Return [x, y] of the center of cell containing provided text 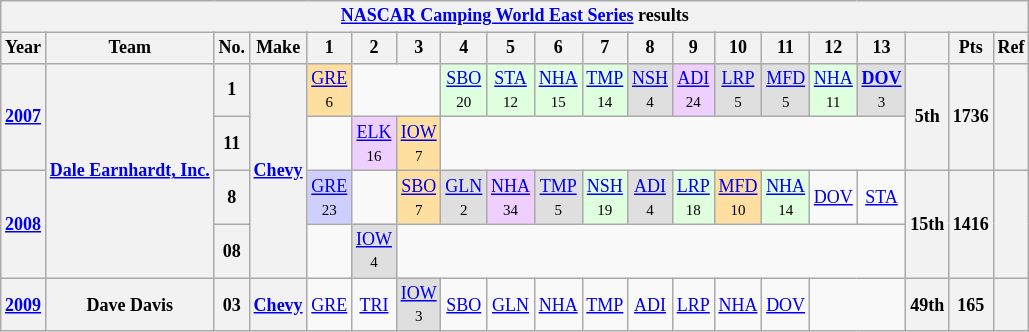
03 [232, 305]
STA [882, 197]
ADI4 [650, 197]
2 [374, 48]
SBO [464, 305]
5 [511, 48]
No. [232, 48]
IOW4 [374, 251]
NHA14 [786, 197]
12 [833, 48]
Pts [972, 48]
TMP14 [605, 90]
TMP5 [558, 197]
ELK16 [374, 144]
STA12 [511, 90]
DOV3 [882, 90]
5th [928, 116]
NSH4 [650, 90]
NHA15 [558, 90]
SBO7 [418, 197]
9 [693, 48]
IOW7 [418, 144]
49th [928, 305]
NHA34 [511, 197]
IOW3 [418, 305]
NSH19 [605, 197]
165 [972, 305]
ADI24 [693, 90]
GRE [330, 305]
MFD10 [738, 197]
Dave Davis [130, 305]
2008 [24, 224]
4 [464, 48]
Make [278, 48]
TRI [374, 305]
Year [24, 48]
10 [738, 48]
1736 [972, 116]
LRP18 [693, 197]
ADI [650, 305]
08 [232, 251]
GLN [511, 305]
13 [882, 48]
Dale Earnhardt, Inc. [130, 170]
LRP5 [738, 90]
7 [605, 48]
GRE23 [330, 197]
LRP [693, 305]
NASCAR Camping World East Series results [515, 16]
2009 [24, 305]
TMP [605, 305]
MFD5 [786, 90]
GLN2 [464, 197]
GRE6 [330, 90]
2007 [24, 116]
3 [418, 48]
15th [928, 224]
NHA11 [833, 90]
1416 [972, 224]
SBO20 [464, 90]
Ref [1011, 48]
Team [130, 48]
6 [558, 48]
